Extract the (x, y) coordinate from the center of the cell holding the provided text.  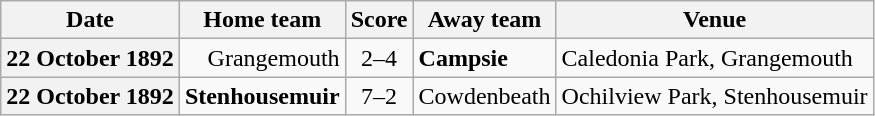
Campsie (484, 58)
Caledonia Park, Grangemouth (714, 58)
Stenhousemuir (262, 96)
Home team (262, 20)
Cowdenbeath (484, 96)
Ochilview Park, Stenhousemuir (714, 96)
Date (90, 20)
Away team (484, 20)
Grangemouth (262, 58)
Score (379, 20)
2–4 (379, 58)
7–2 (379, 96)
Venue (714, 20)
